Capture the cell that displays the provided text and extract its (x, y) central coordinate. 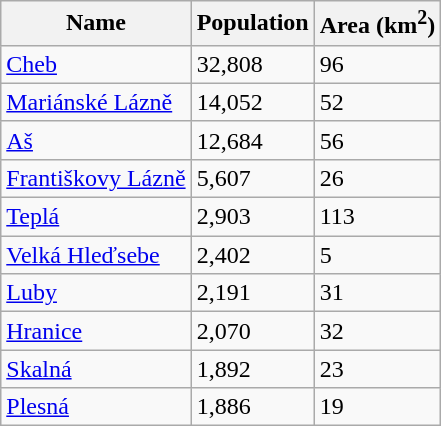
23 (378, 369)
Population (252, 24)
26 (378, 178)
5,607 (252, 178)
Velká Hleďsebe (96, 255)
96 (378, 64)
2,903 (252, 217)
2,070 (252, 331)
Aš (96, 140)
2,191 (252, 293)
1,892 (252, 369)
32,808 (252, 64)
1,886 (252, 407)
31 (378, 293)
Luby (96, 293)
Hranice (96, 331)
Plesná (96, 407)
Area (km2) (378, 24)
19 (378, 407)
Mariánské Lázně (96, 102)
12,684 (252, 140)
32 (378, 331)
5 (378, 255)
113 (378, 217)
Skalná (96, 369)
Teplá (96, 217)
Františkovy Lázně (96, 178)
56 (378, 140)
52 (378, 102)
Cheb (96, 64)
2,402 (252, 255)
Name (96, 24)
14,052 (252, 102)
